From the cell containing the given text, extract its center point as [x, y] coordinate. 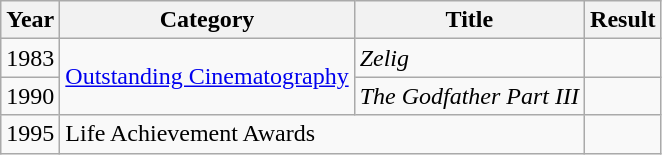
1995 [30, 134]
Life Achievement Awards [322, 134]
The Godfather Part III [469, 96]
Zelig [469, 58]
Outstanding Cinematography [207, 77]
Title [469, 20]
Year [30, 20]
Result [623, 20]
1990 [30, 96]
Category [207, 20]
1983 [30, 58]
